From the cell containing the given text, extract its center point as [x, y] coordinate. 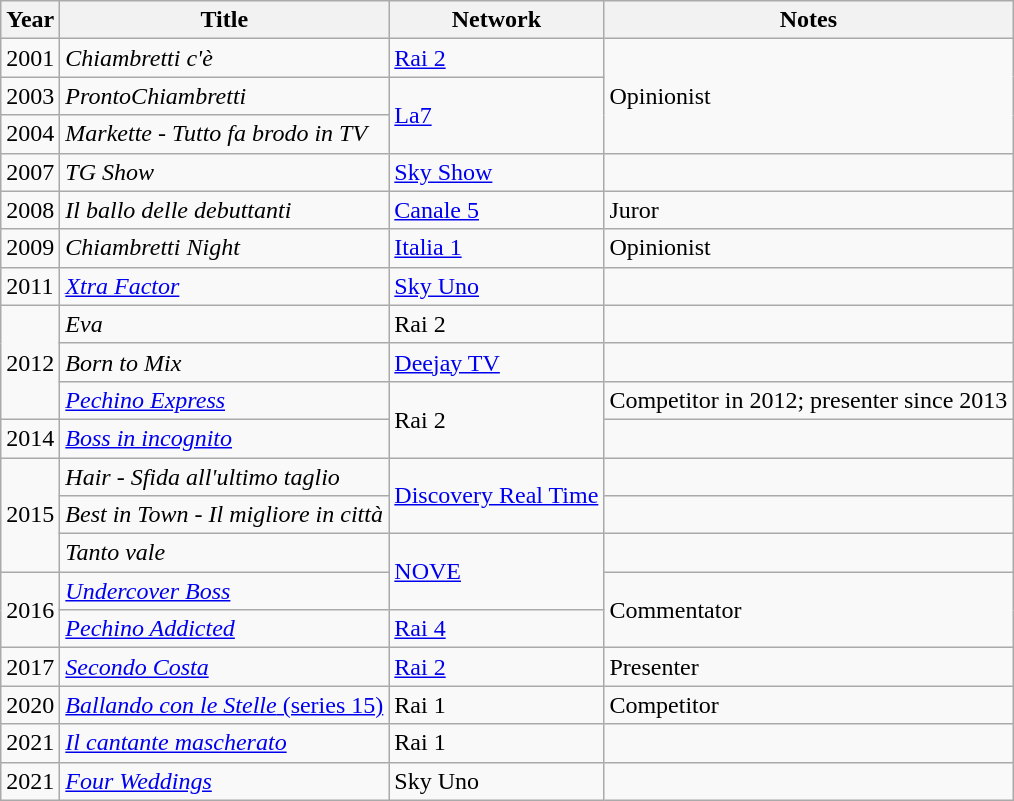
2014 [30, 438]
Hair - Sfida all'ultimo taglio [224, 477]
La7 [496, 115]
2016 [30, 610]
Boss in incognito [224, 438]
2003 [30, 96]
Il cantante mascherato [224, 743]
Juror [808, 210]
Title [224, 20]
Competitor in 2012; presenter since 2013 [808, 400]
Four Weddings [224, 781]
Year [30, 20]
Best in Town - Il migliore in città [224, 515]
Il ballo delle debuttanti [224, 210]
Tanto vale [224, 553]
Sky Show [496, 172]
2004 [30, 134]
Discovery Real Time [496, 496]
Chiambretti Night [224, 248]
Undercover Boss [224, 591]
Pechino Addicted [224, 629]
TG Show [224, 172]
2008 [30, 210]
Competitor [808, 705]
2007 [30, 172]
Pechino Express [224, 400]
2001 [30, 58]
Deejay TV [496, 362]
2020 [30, 705]
Commentator [808, 610]
Markette - Tutto fa brodo in TV [224, 134]
Ballando con le Stelle (series 15) [224, 705]
Chiambretti c'è [224, 58]
Secondo Costa [224, 667]
Italia 1 [496, 248]
Presenter [808, 667]
Eva [224, 324]
Born to Mix [224, 362]
2009 [30, 248]
Xtra Factor [224, 286]
Network [496, 20]
2011 [30, 286]
2015 [30, 515]
2012 [30, 362]
Notes [808, 20]
Rai 4 [496, 629]
2017 [30, 667]
Canale 5 [496, 210]
NOVE [496, 572]
ProntoChiambretti [224, 96]
